Scan for the cell matching the given text and deliver its (x, y) coordinate at center. 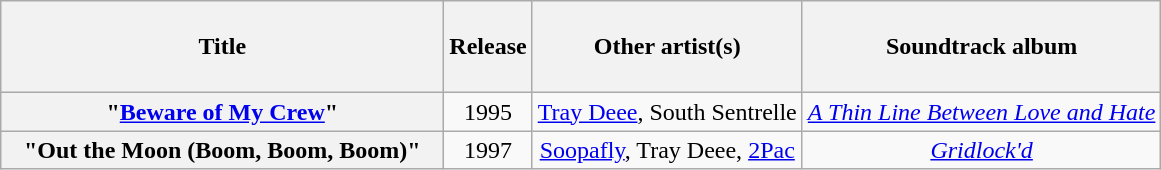
A Thin Line Between Love and Hate (982, 112)
1997 (488, 150)
1995 (488, 112)
"Beware of My Crew" (222, 112)
Soundtrack album (982, 47)
"Out the Moon (Boom, Boom, Boom)" (222, 150)
Title (222, 47)
Release (488, 47)
Other artist(s) (667, 47)
Tray Deee, South Sentrelle (667, 112)
Soopafly, Tray Deee, 2Pac (667, 150)
Gridlock'd (982, 150)
